From the cell containing the given text, extract its center point as [X, Y] coordinate. 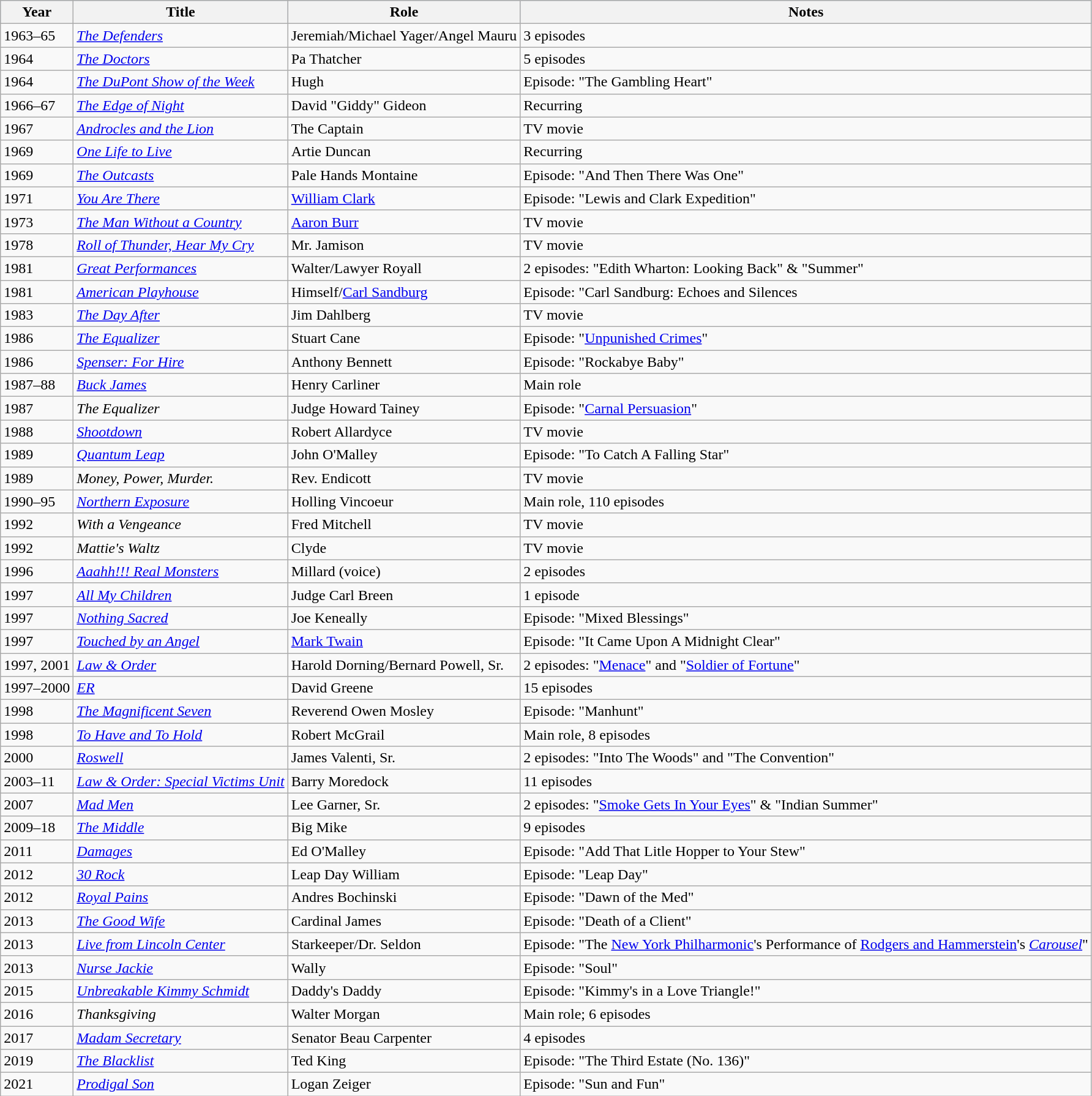
Androcles and the Lion [181, 129]
The Captain [404, 129]
Touched by an Angel [181, 641]
Cardinal James [404, 921]
Episode: "Leap Day" [806, 874]
Clyde [404, 548]
Artie Duncan [404, 152]
Episode: "Sun and Fun" [806, 1084]
Roswell [181, 758]
Episode: "Kimmy's in a Love Triangle!" [806, 991]
1967 [37, 129]
Aaron Burr [404, 222]
The DuPont Show of the Week [181, 82]
Mad Men [181, 805]
Himself/Carl Sandburg [404, 292]
1 episode [806, 595]
Joe Keneally [404, 618]
Mr. Jamison [404, 245]
Episode: "And Then There Was One" [806, 175]
Robert McGrail [404, 735]
2011 [37, 851]
Reverend Owen Mosley [404, 711]
Episode: "Manhunt" [806, 711]
2019 [37, 1061]
Great Performances [181, 268]
11 episodes [806, 781]
Main role, 8 episodes [806, 735]
The Edge of Night [181, 105]
Logan Zeiger [404, 1084]
American Playhouse [181, 292]
Madam Secretary [181, 1038]
Ed O'Malley [404, 851]
Quantum Leap [181, 455]
Roll of Thunder, Hear My Cry [181, 245]
Barry Moredock [404, 781]
2016 [37, 1014]
2009–18 [37, 828]
2017 [37, 1038]
Role [404, 12]
The Outcasts [181, 175]
Money, Power, Murder. [181, 478]
2015 [37, 991]
Episode: "Rockabye Baby" [806, 362]
Judge Howard Tainey [404, 408]
1987 [37, 408]
Spenser: For Hire [181, 362]
Episode: "The Gambling Heart" [806, 82]
The Middle [181, 828]
Northern Exposure [181, 501]
Episode: "The New York Philharmonic's Performance of Rodgers and Hammerstein's Carousel" [806, 944]
Aaahh!!! Real Monsters [181, 571]
William Clark [404, 198]
Shootdown [181, 432]
Main role; 6 episodes [806, 1014]
Mark Twain [404, 641]
David "Giddy" Gideon [404, 105]
Rev. Endicott [404, 478]
Thanksgiving [181, 1014]
2 episodes [806, 571]
Unbreakable Kimmy Schmidt [181, 991]
Episode: "Carl Sandburg: Echoes and Silences [806, 292]
Andres Bochinski [404, 898]
1996 [37, 571]
Episode: "Mixed Blessings" [806, 618]
Mattie's Waltz [181, 548]
30 Rock [181, 874]
Episode: "Add That Litle Hopper to Your Stew" [806, 851]
Starkeeper/Dr. Seldon [404, 944]
Millard (voice) [404, 571]
Year [37, 12]
1987–88 [37, 385]
1963–65 [37, 36]
The Day After [181, 315]
The Man Without a Country [181, 222]
Buck James [181, 385]
Episode: "Soul" [806, 967]
The Blacklist [181, 1061]
ER [181, 688]
One Life to Live [181, 152]
Wally [404, 967]
The Good Wife [181, 921]
John O'Malley [404, 455]
Ted King [404, 1061]
Main role, 110 episodes [806, 501]
Jim Dahlberg [404, 315]
Walter Morgan [404, 1014]
The Magnificent Seven [181, 711]
1978 [37, 245]
2 episodes: "Smoke Gets In Your Eyes" & "Indian Summer" [806, 805]
Episode: "To Catch A Falling Star" [806, 455]
Damages [181, 851]
Main role [806, 385]
Episode: "Unpunished Crimes" [806, 339]
Nothing Sacred [181, 618]
2000 [37, 758]
To Have and To Hold [181, 735]
David Greene [404, 688]
Live from Lincoln Center [181, 944]
1997–2000 [37, 688]
Episode: "The Third Estate (No. 136)" [806, 1061]
Prodigal Son [181, 1084]
3 episodes [806, 36]
2021 [37, 1084]
9 episodes [806, 828]
Daddy's Daddy [404, 991]
5 episodes [806, 59]
4 episodes [806, 1038]
Episode: "Lewis and Clark Expedition" [806, 198]
1983 [37, 315]
1973 [37, 222]
15 episodes [806, 688]
The Doctors [181, 59]
1988 [37, 432]
Harold Dorning/Bernard Powell, Sr. [404, 664]
Title [181, 12]
Law & Order [181, 664]
Royal Pains [181, 898]
Walter/Lawyer Royall [404, 268]
2 episodes: "Edith Wharton: Looking Back" & "Summer" [806, 268]
2003–11 [37, 781]
James Valenti, Sr. [404, 758]
Holling Vincoeur [404, 501]
Stuart Cane [404, 339]
Senator Beau Carpenter [404, 1038]
Fred Mitchell [404, 525]
Robert Allardyce [404, 432]
2 episodes: "Menace" and "Soldier of Fortune" [806, 664]
Leap Day William [404, 874]
2007 [37, 805]
Episode: "Carnal Persuasion" [806, 408]
Nurse Jackie [181, 967]
Pa Thatcher [404, 59]
Episode: "Dawn of the Med" [806, 898]
2 episodes: "Into The Woods" and "The Convention" [806, 758]
Judge Carl Breen [404, 595]
Anthony Bennett [404, 362]
Big Mike [404, 828]
Jeremiah/Michael Yager/Angel Mauru [404, 36]
1966–67 [37, 105]
Episode: "It Came Upon A Midnight Clear" [806, 641]
Lee Garner, Sr. [404, 805]
Episode: "Death of a Client" [806, 921]
Henry Carliner [404, 385]
1971 [37, 198]
Pale Hands Montaine [404, 175]
Hugh [404, 82]
You Are There [181, 198]
1997, 2001 [37, 664]
1990–95 [37, 501]
Law & Order: Special Victims Unit [181, 781]
With a Vengeance [181, 525]
All My Children [181, 595]
The Defenders [181, 36]
Notes [806, 12]
